Identify which cell holds the provided text, then report its [X, Y] central coordinate. 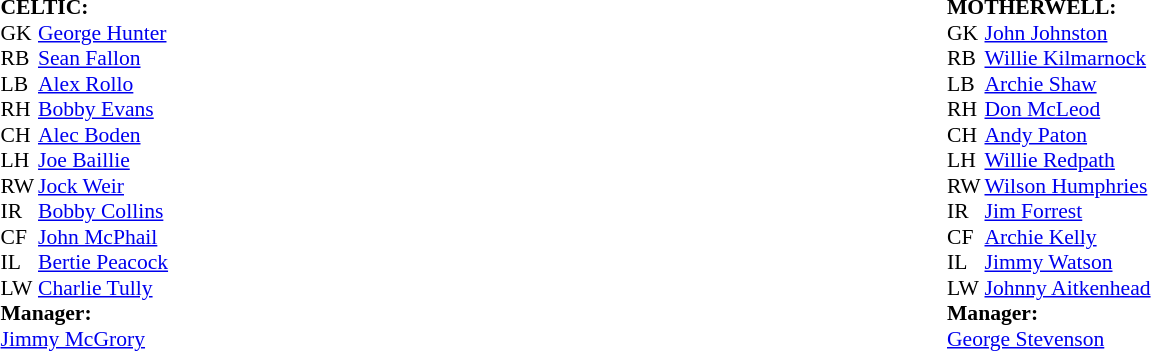
Bobby Collins [150, 211]
Sean Fallon [150, 59]
Alex Rollo [150, 84]
Jock Weir [150, 186]
Bertie Peacock [150, 263]
Charlie Tully [150, 288]
Bobby Evans [150, 109]
Joe Baillie [150, 161]
Alec Boden [150, 135]
George Hunter [150, 33]
John McPhail [150, 237]
Manager: [131, 313]
